Scan for the cell matching the given text and deliver its (X, Y) coordinate at center. 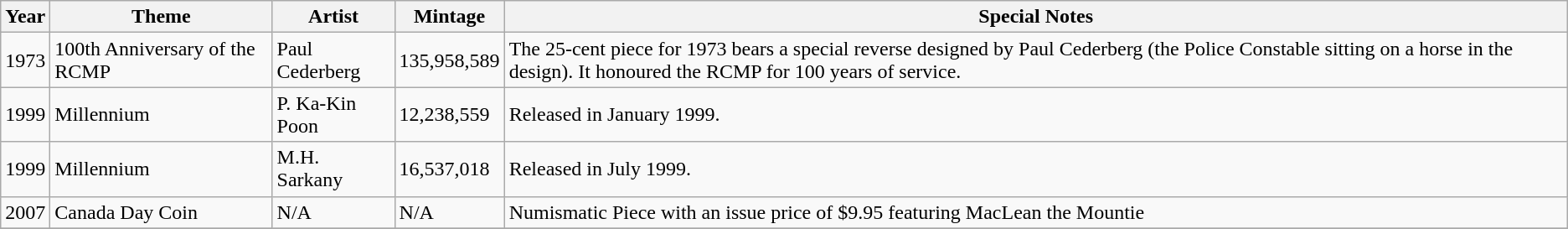
Canada Day Coin (161, 212)
Theme (161, 17)
12,238,559 (449, 114)
P. Ka-Kin Poon (333, 114)
Year (25, 17)
16,537,018 (449, 169)
100th Anniversary of the RCMP (161, 60)
M.H. Sarkany (333, 169)
Released in January 1999. (1035, 114)
Special Notes (1035, 17)
Released in July 1999. (1035, 169)
Artist (333, 17)
Numismatic Piece with an issue price of $9.95 featuring MacLean the Mountie (1035, 212)
2007 (25, 212)
Paul Cederberg (333, 60)
1973 (25, 60)
Mintage (449, 17)
135,958,589 (449, 60)
